Pinpoint the cell where the given text exists, returning its (X, Y) midpoint coordinate. 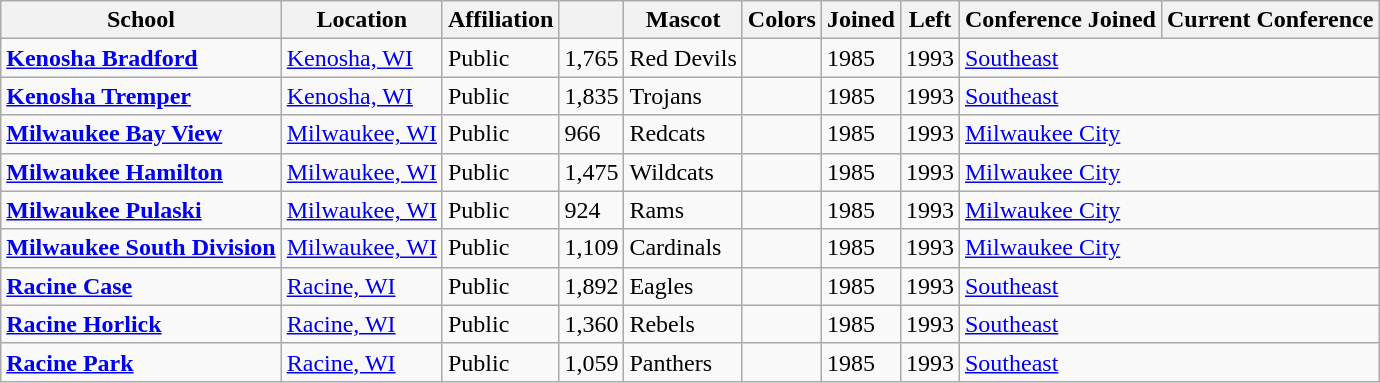
Kenosha Tremper (141, 96)
1,892 (592, 286)
Milwaukee Pulaski (141, 210)
Racine Park (141, 362)
Trojans (683, 96)
Colors (782, 20)
Current Conference (1270, 20)
1,360 (592, 324)
Milwaukee Hamilton (141, 172)
Kenosha Bradford (141, 58)
Milwaukee South Division (141, 248)
Mascot (683, 20)
Rams (683, 210)
Racine Case (141, 286)
Left (930, 20)
Wildcats (683, 172)
Red Devils (683, 58)
Milwaukee Bay View (141, 134)
1,835 (592, 96)
Rebels (683, 324)
School (141, 20)
Affiliation (500, 20)
1,109 (592, 248)
924 (592, 210)
1,059 (592, 362)
1,765 (592, 58)
Conference Joined (1060, 20)
Eagles (683, 286)
966 (592, 134)
1,475 (592, 172)
Redcats (683, 134)
Racine Horlick (141, 324)
Location (362, 20)
Panthers (683, 362)
Joined (860, 20)
Cardinals (683, 248)
